Identify which cell holds the provided text, then report its (X, Y) central coordinate. 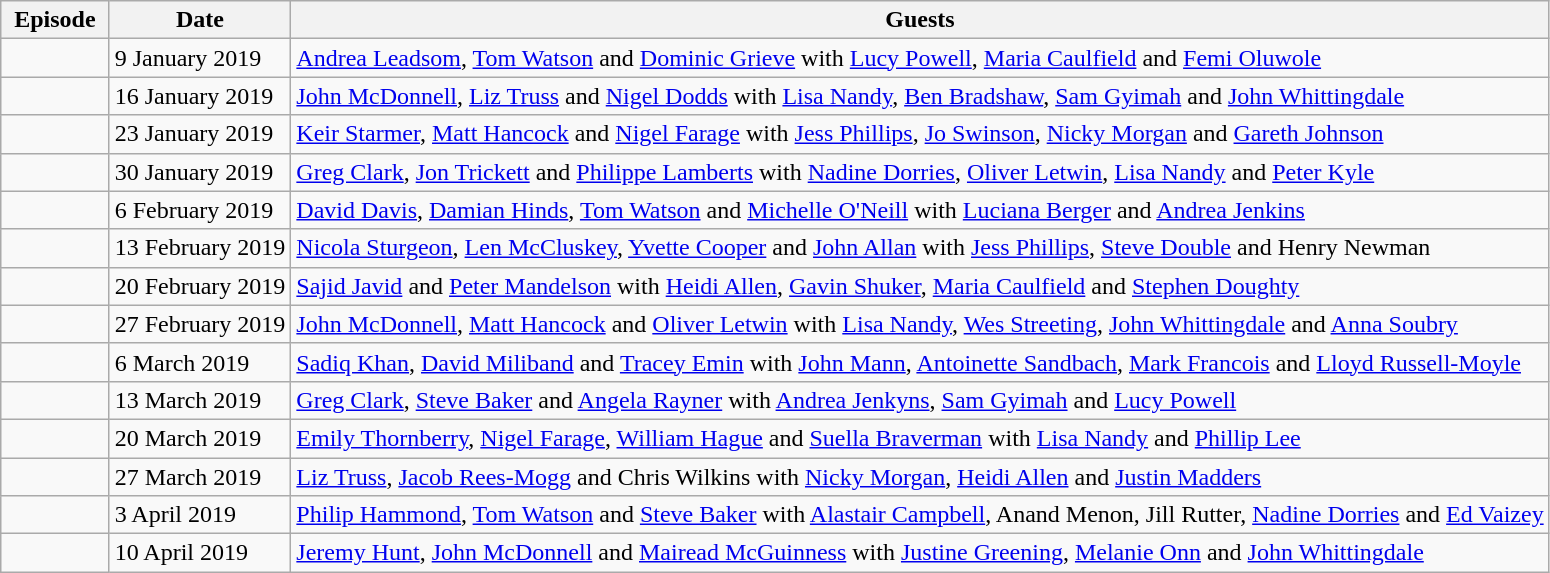
Nicola Sturgeon, Len McCluskey, Yvette Cooper and John Allan with Jess Phillips, Steve Double and Henry Newman (920, 248)
Date (200, 20)
10 April 2019 (200, 553)
Sajid Javid and Peter Mandelson with Heidi Allen, Gavin Shuker, Maria Caulfield and Stephen Doughty (920, 286)
13 February 2019 (200, 248)
Jeremy Hunt, John McDonnell and Mairead McGuinness with Justine Greening, Melanie Onn and John Whittingdale (920, 553)
Sadiq Khan, David Miliband and Tracey Emin with John Mann, Antoinette Sandbach, Mark Francois and Lloyd Russell-Moyle (920, 362)
Andrea Leadsom, Tom Watson and Dominic Grieve with Lucy Powell, Maria Caulfield and Femi Oluwole (920, 58)
20 February 2019 (200, 286)
Greg Clark, Steve Baker and Angela Rayner with Andrea Jenkyns, Sam Gyimah and Lucy Powell (920, 400)
27 March 2019 (200, 477)
Greg Clark, Jon Trickett and Philippe Lamberts with Nadine Dorries, Oliver Letwin, Lisa Nandy and Peter Kyle (920, 172)
Philip Hammond, Tom Watson and Steve Baker with Alastair Campbell, Anand Menon, Jill Rutter, Nadine Dorries and Ed Vaizey (920, 515)
Emily Thornberry, Nigel Farage, William Hague and Suella Braverman with Lisa Nandy and Phillip Lee (920, 438)
30 January 2019 (200, 172)
3 April 2019 (200, 515)
John McDonnell, Liz Truss and Nigel Dodds with Lisa Nandy, Ben Bradshaw, Sam Gyimah and John Whittingdale (920, 96)
Episode (55, 20)
Keir Starmer, Matt Hancock and Nigel Farage with Jess Phillips, Jo Swinson, Nicky Morgan and Gareth Johnson (920, 134)
27 February 2019 (200, 324)
13 March 2019 (200, 400)
David Davis, Damian Hinds, Tom Watson and Michelle O'Neill with Luciana Berger and Andrea Jenkins (920, 210)
6 March 2019 (200, 362)
20 March 2019 (200, 438)
Guests (920, 20)
John McDonnell, Matt Hancock and Oliver Letwin with Lisa Nandy, Wes Streeting, John Whittingdale and Anna Soubry (920, 324)
23 January 2019 (200, 134)
9 January 2019 (200, 58)
16 January 2019 (200, 96)
6 February 2019 (200, 210)
Liz Truss, Jacob Rees-Mogg and Chris Wilkins with Nicky Morgan, Heidi Allen and Justin Madders (920, 477)
